From the cell containing the given text, extract its center point as [x, y] coordinate. 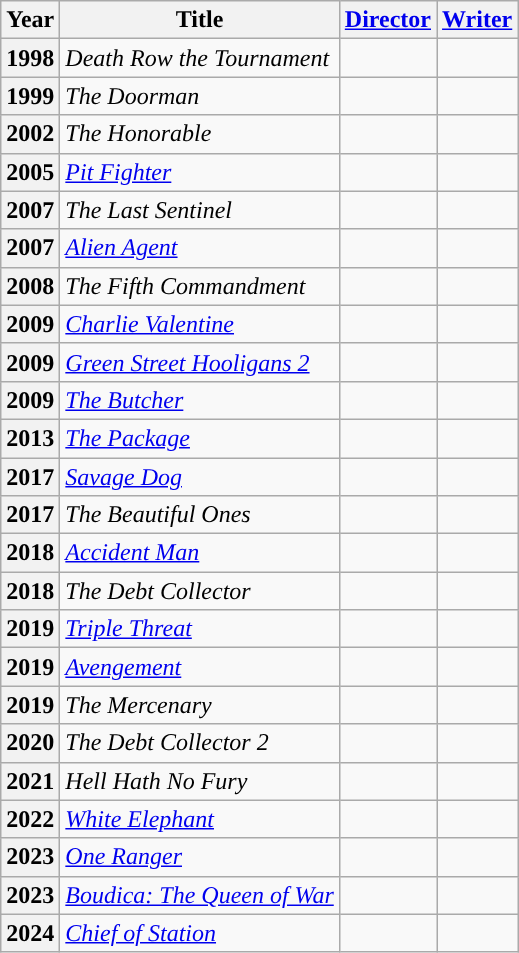
2008 [30, 286]
2020 [30, 743]
Chief of Station [200, 933]
Pit Fighter [200, 172]
Hell Hath No Fury [200, 781]
Alien Agent [200, 248]
Avengement [200, 667]
2022 [30, 819]
Writer [478, 20]
The Last Sentinel [200, 210]
Title [200, 20]
The Doorman [200, 96]
The Debt Collector 2 [200, 743]
Year [30, 20]
The Butcher [200, 400]
The Debt Collector [200, 591]
Director [388, 20]
The Package [200, 438]
2002 [30, 134]
2021 [30, 781]
1998 [30, 58]
Savage Dog [200, 477]
Boudica: The Queen of War [200, 895]
Death Row the Tournament [200, 58]
2024 [30, 933]
The Honorable [200, 134]
Accident Man [200, 553]
2013 [30, 438]
Triple Threat [200, 629]
The Beautiful Ones [200, 515]
One Ranger [200, 857]
2005 [30, 172]
The Fifth Commandment [200, 286]
Green Street Hooligans 2 [200, 362]
White Elephant [200, 819]
1999 [30, 96]
Charlie Valentine [200, 324]
The Mercenary [200, 705]
